Return [X, Y] of the center of cell containing provided text 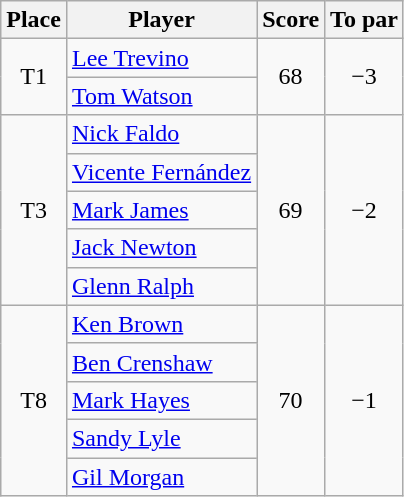
70 [291, 400]
Gil Morgan [161, 477]
Ken Brown [161, 324]
Jack Newton [161, 248]
T1 [34, 77]
Lee Trevino [161, 58]
Tom Watson [161, 96]
Mark Hayes [161, 400]
−3 [364, 77]
−1 [364, 400]
Ben Crenshaw [161, 362]
69 [291, 210]
−2 [364, 210]
68 [291, 77]
Nick Faldo [161, 134]
T8 [34, 400]
To par [364, 20]
Vicente Fernández [161, 172]
Score [291, 20]
T3 [34, 210]
Glenn Ralph [161, 286]
Place [34, 20]
Mark James [161, 210]
Sandy Lyle [161, 438]
Player [161, 20]
